Output the [X, Y] coordinate of the center of the cell containing the given text.  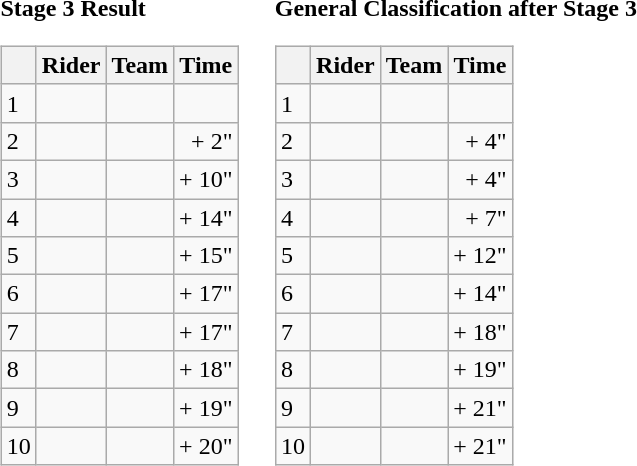
+ 20" [206, 446]
+ 12" [480, 256]
+ 10" [206, 179]
+ 7" [480, 217]
+ 2" [206, 141]
+ 15" [206, 256]
